From the cell containing the given text, extract its center point as (x, y) coordinate. 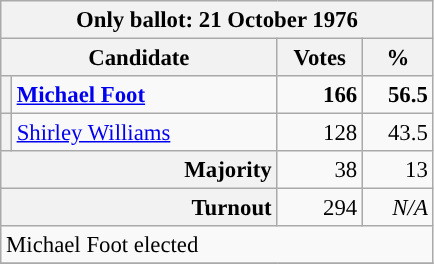
% (398, 58)
N/A (398, 208)
Michael Foot (144, 95)
294 (320, 208)
Only ballot: 21 October 1976 (217, 20)
56.5 (398, 95)
Turnout (139, 208)
38 (320, 170)
Majority (139, 170)
Michael Foot elected (217, 245)
166 (320, 95)
43.5 (398, 133)
Votes (320, 58)
Shirley Williams (144, 133)
13 (398, 170)
Candidate (139, 58)
128 (320, 133)
